Extract the (x, y) coordinate from the center of the cell holding the provided text.  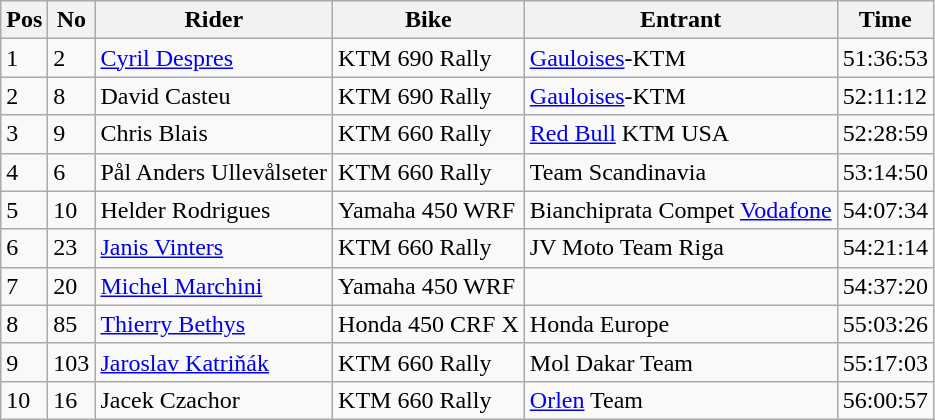
3 (24, 134)
53:14:50 (885, 172)
23 (72, 248)
Mol Dakar Team (680, 362)
1 (24, 58)
Michel Marchini (214, 286)
Time (885, 20)
Orlen Team (680, 400)
Pål Anders Ullevålseter (214, 172)
Honda Europe (680, 324)
Jacek Czachor (214, 400)
Entrant (680, 20)
54:37:20 (885, 286)
Pos (24, 20)
16 (72, 400)
Janis Vinters (214, 248)
55:03:26 (885, 324)
54:07:34 (885, 210)
103 (72, 362)
52:11:12 (885, 96)
54:21:14 (885, 248)
Bike (429, 20)
Cyril Despres (214, 58)
JV Moto Team Riga (680, 248)
Helder Rodrigues (214, 210)
4 (24, 172)
56:00:57 (885, 400)
Jaroslav Katriňák (214, 362)
No (72, 20)
85 (72, 324)
Bianchiprata Compet Vodafone (680, 210)
5 (24, 210)
20 (72, 286)
52:28:59 (885, 134)
Rider (214, 20)
Thierry Bethys (214, 324)
Team Scandinavia (680, 172)
Honda 450 CRF X (429, 324)
Red Bull KTM USA (680, 134)
David Casteu (214, 96)
7 (24, 286)
55:17:03 (885, 362)
Chris Blais (214, 134)
51:36:53 (885, 58)
